Find where the given text appears and provide that cell's center as [X, Y] coordinate. 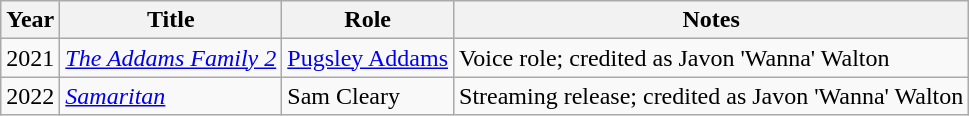
The Addams Family 2 [171, 58]
Sam Cleary [368, 96]
Role [368, 20]
Notes [712, 20]
Pugsley Addams [368, 58]
Voice role; credited as Javon 'Wanna' Walton [712, 58]
Samaritan [171, 96]
2022 [30, 96]
2021 [30, 58]
Streaming release; credited as Javon 'Wanna' Walton [712, 96]
Year [30, 20]
Title [171, 20]
